Search for the cell housing the specified text and yield its (X, Y) center coordinate. 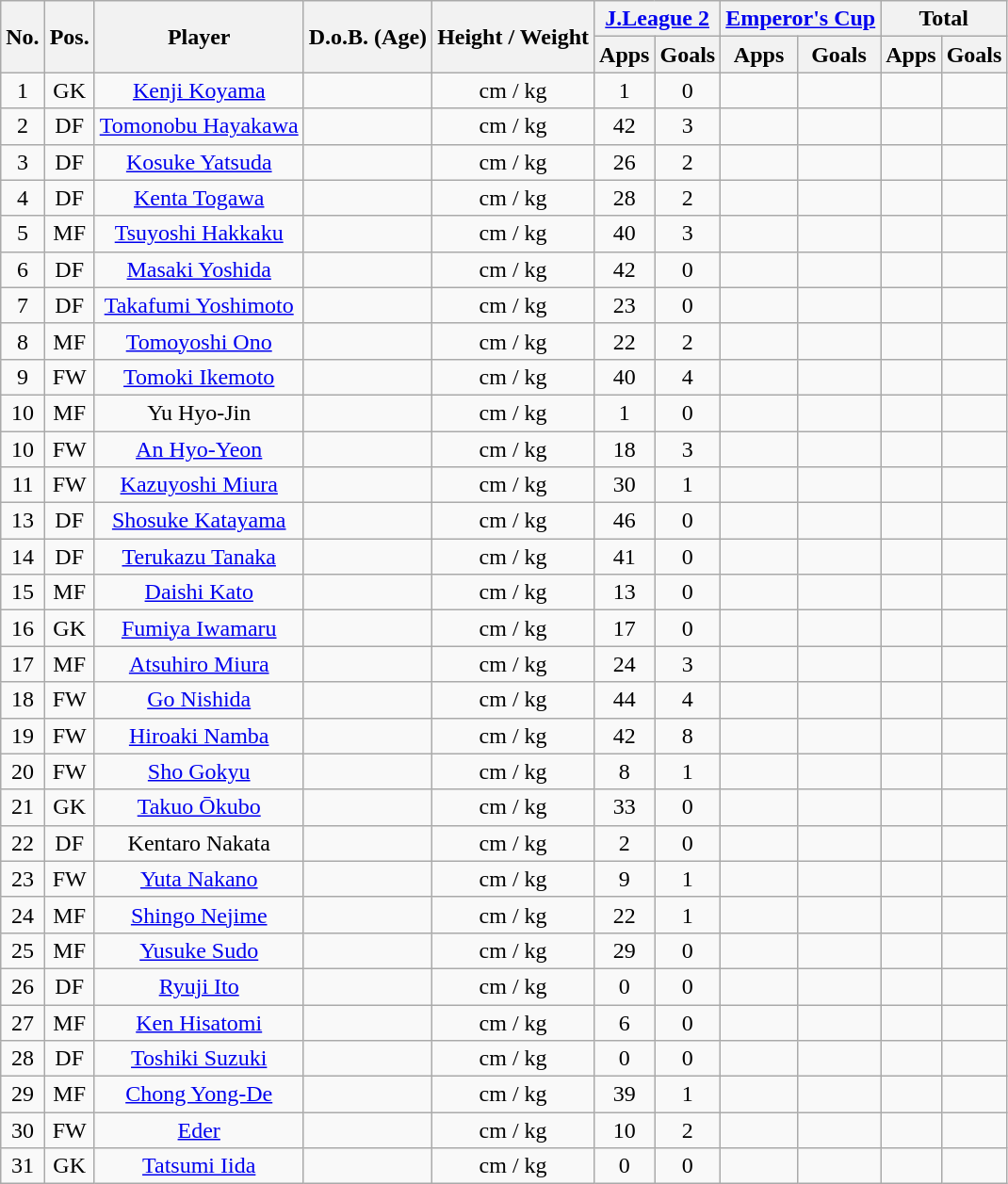
Hiroaki Namba (199, 736)
16 (23, 628)
20 (23, 771)
D.o.B. (Age) (367, 37)
Atsuhiro Miura (199, 664)
Kenta Togawa (199, 198)
21 (23, 807)
Tatsumi Iida (199, 1166)
25 (23, 950)
Fumiya Iwamaru (199, 628)
Chong Yong-De (199, 1095)
Kentaro Nakata (199, 843)
No. (23, 37)
Tomonobu Hayakawa (199, 126)
11 (23, 485)
Tomoyoshi Ono (199, 341)
Takuo Ōkubo (199, 807)
Shosuke Katayama (199, 521)
19 (23, 736)
J.League 2 (658, 19)
Takafumi Yoshimoto (199, 305)
Ryuji Ito (199, 986)
Player (199, 37)
44 (625, 700)
Tsuyoshi Hakkaku (199, 234)
27 (23, 1022)
31 (23, 1166)
15 (23, 592)
46 (625, 521)
Emperor's Cup (801, 19)
Eder (199, 1130)
Total (944, 19)
39 (625, 1095)
Kenji Koyama (199, 90)
Pos. (70, 37)
Ken Hisatomi (199, 1022)
An Hyo-Yeon (199, 449)
Tomoki Ikemoto (199, 377)
5 (23, 234)
Yu Hyo-Jin (199, 413)
Kosuke Yatsuda (199, 162)
Height / Weight (513, 37)
41 (625, 557)
Masaki Yoshida (199, 269)
Shingo Nejime (199, 915)
Kazuyoshi Miura (199, 485)
14 (23, 557)
Terukazu Tanaka (199, 557)
7 (23, 305)
33 (625, 807)
Daishi Kato (199, 592)
Toshiki Suzuki (199, 1059)
Sho Gokyu (199, 771)
Yuta Nakano (199, 879)
Yusuke Sudo (199, 950)
Go Nishida (199, 700)
